From the cell containing the given text, extract its center point as [x, y] coordinate. 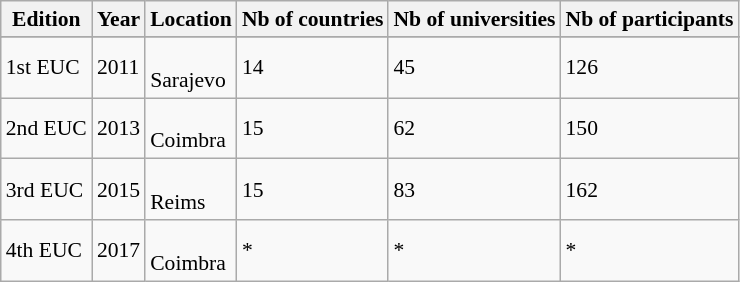
2nd EUC [46, 128]
62 [474, 128]
45 [474, 68]
Reims [191, 190]
3rd EUC [46, 190]
1st EUC [46, 68]
Year [118, 19]
14 [313, 68]
2013 [118, 128]
83 [474, 190]
Edition [46, 19]
Nb of countries [313, 19]
126 [649, 68]
Nb of universities [474, 19]
2017 [118, 250]
4th EUC [46, 250]
162 [649, 190]
Nb of participants [649, 19]
2011 [118, 68]
Sarajevo [191, 68]
Location [191, 19]
2015 [118, 190]
150 [649, 128]
